Determine the [x, y] coordinate at the center of the cell enclosing the given text.  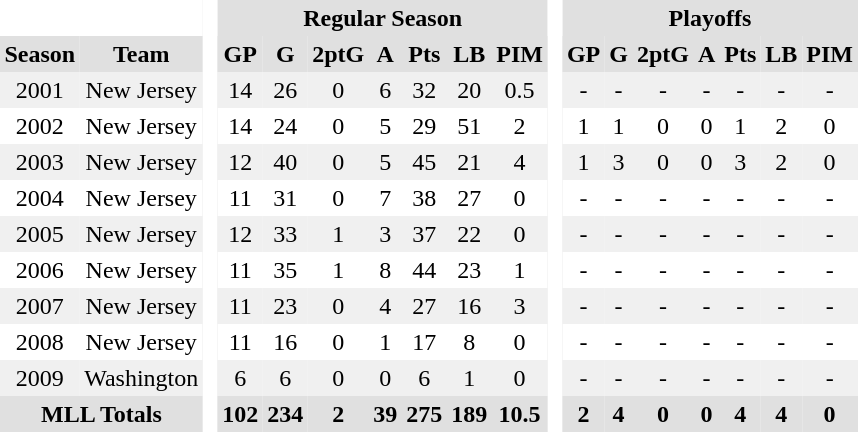
33 [286, 234]
17 [424, 342]
Regular Season [383, 18]
22 [470, 234]
Playoffs [710, 18]
24 [286, 126]
2009 [40, 378]
MLL Totals [102, 414]
2006 [40, 270]
45 [424, 162]
31 [286, 198]
2005 [40, 234]
32 [424, 90]
Washington [142, 378]
2001 [40, 90]
37 [424, 234]
21 [470, 162]
Season [40, 54]
2003 [40, 162]
102 [240, 414]
234 [286, 414]
189 [470, 414]
20 [470, 90]
38 [424, 198]
26 [286, 90]
2004 [40, 198]
40 [286, 162]
2008 [40, 342]
44 [424, 270]
Team [142, 54]
2007 [40, 306]
29 [424, 126]
275 [424, 414]
51 [470, 126]
35 [286, 270]
39 [386, 414]
2002 [40, 126]
0.5 [520, 90]
10.5 [520, 414]
7 [386, 198]
